Return [x, y] of the center of cell containing provided text 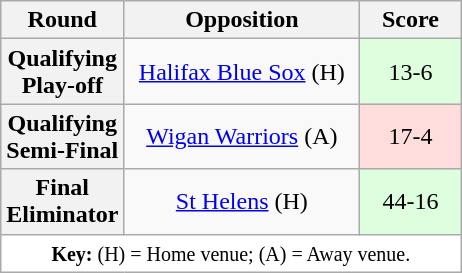
Qualifying Semi-Final [62, 136]
Key: (H) = Home venue; (A) = Away venue. [231, 253]
Round [62, 20]
Score [410, 20]
Qualifying Play-off [62, 72]
Final Eliminator [62, 202]
Wigan Warriors (A) [242, 136]
13-6 [410, 72]
Opposition [242, 20]
44-16 [410, 202]
Halifax Blue Sox (H) [242, 72]
St Helens (H) [242, 202]
17-4 [410, 136]
